Capture the cell that displays the provided text and extract its (x, y) central coordinate. 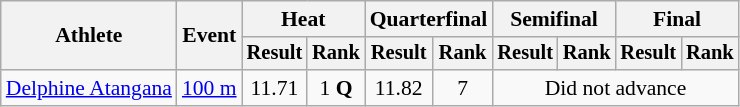
Heat (304, 19)
Athlete (89, 36)
100 m (210, 88)
Quarterfinal (429, 19)
1 Q (336, 88)
Semifinal (554, 19)
Final (678, 19)
11.82 (399, 88)
Did not advance (615, 88)
7 (463, 88)
11.71 (275, 88)
Delphine Atangana (89, 88)
Event (210, 36)
